Scan for the cell matching the given text and deliver its [x, y] coordinate at center. 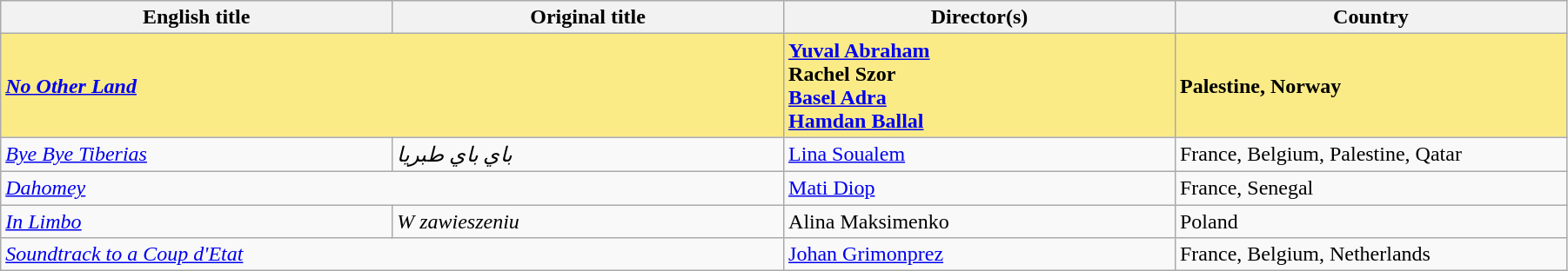
English title [197, 17]
Mati Diop [980, 188]
Alina Maksimenko [980, 221]
Director(s) [980, 17]
France, Belgium, Netherlands [1370, 254]
France, Senegal [1370, 188]
In Limbo [197, 221]
Poland [1370, 221]
باي باي طبريا [588, 155]
Soundtrack to a Coup d'Etat [392, 254]
Yuval Abraham Rachel Szor Basel Adra Hamdan Ballal [980, 85]
Palestine, Norway [1370, 85]
Lina Soualem [980, 155]
No Other Land [392, 85]
Original title [588, 17]
Country [1370, 17]
W zawieszeniu [588, 221]
Bye Bye Tiberias [197, 155]
France, Belgium, Palestine, Qatar [1370, 155]
Johan Grimonprez [980, 254]
Dahomey [392, 188]
